Output the (X, Y) coordinate of the center of the cell containing the given text.  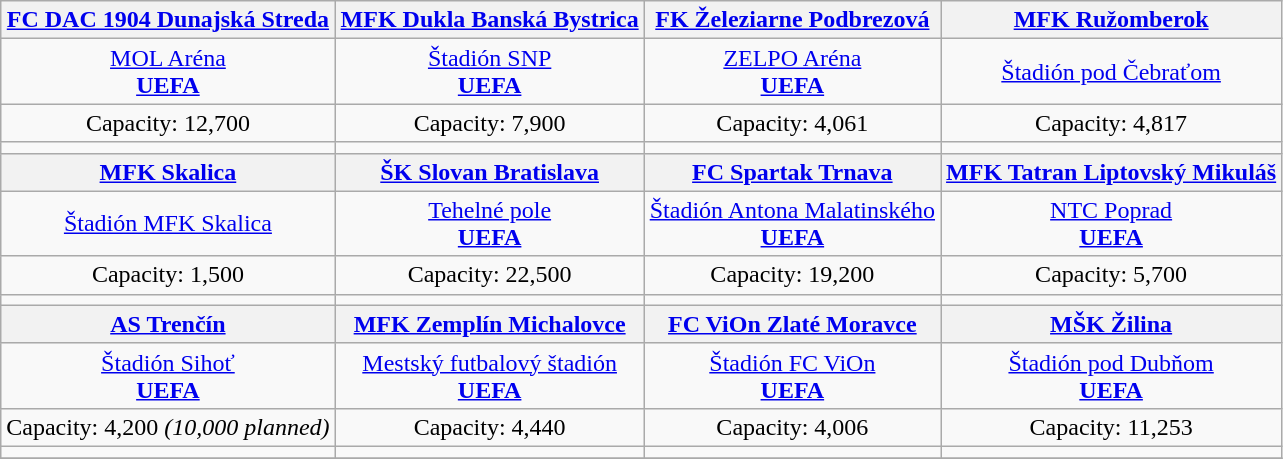
AS Trenčín (168, 324)
FC ViOn Zlaté Moravce (792, 324)
Capacity: 7,900 (490, 123)
Capacity: 22,500 (490, 275)
Capacity: 4,006 (792, 427)
Štadión SihoťUEFA (168, 376)
Štadión SNPUEFA (490, 72)
MFK Ružomberok (1112, 20)
Capacity: 4,061 (792, 123)
ŠK Slovan Bratislava (490, 172)
Štadión pod Čebraťom (1112, 72)
Capacity: 4,817 (1112, 123)
MFK Dukla Banská Bystrica (490, 20)
FC DAC 1904 Dunajská Streda (168, 20)
Capacity: 1,500 (168, 275)
Capacity: 5,700 (1112, 275)
Tehelné pole UEFA (490, 224)
FC Spartak Trnava (792, 172)
Capacity: 4,200 (10,000 planned) (168, 427)
ZELPO Aréna UEFA (792, 72)
Štadión pod DubňomUEFA (1112, 376)
MŠK Žilina (1112, 324)
Štadión MFK Skalica (168, 224)
Štadión Antona MalatinskéhoUEFA (792, 224)
MOL Aréna UEFA (168, 72)
Capacity: 19,200 (792, 275)
Mestský futbalový štadión UEFA (490, 376)
Capacity: 12,700 (168, 123)
NTC PopradUEFA (1112, 224)
Štadión FC ViOn UEFA (792, 376)
MFK Skalica (168, 172)
MFK Zemplín Michalovce (490, 324)
MFK Tatran Liptovský Mikuláš (1112, 172)
Capacity: 4,440 (490, 427)
Capacity: 11,253 (1112, 427)
FK Železiarne Podbrezová (792, 20)
